Detect which cell encompasses the target text, then output its (X, Y) center coordinate. 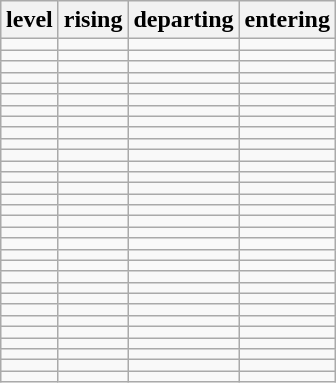
rising (93, 20)
departing (184, 20)
level (30, 20)
entering (287, 20)
